Output the (x, y) coordinate of the center of the cell containing the given text.  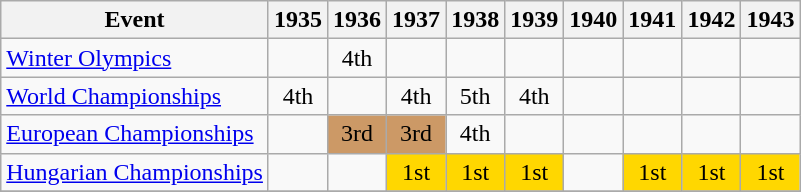
Winter Olympics (135, 58)
1941 (652, 20)
1943 (770, 20)
1942 (712, 20)
1940 (594, 20)
1938 (476, 20)
1937 (416, 20)
Event (135, 20)
1936 (358, 20)
Hungarian Championships (135, 172)
1939 (534, 20)
1935 (298, 20)
5th (476, 96)
World Championships (135, 96)
European Championships (135, 134)
